Provide the (x, y) coordinate of the cell's center where the given text is located.  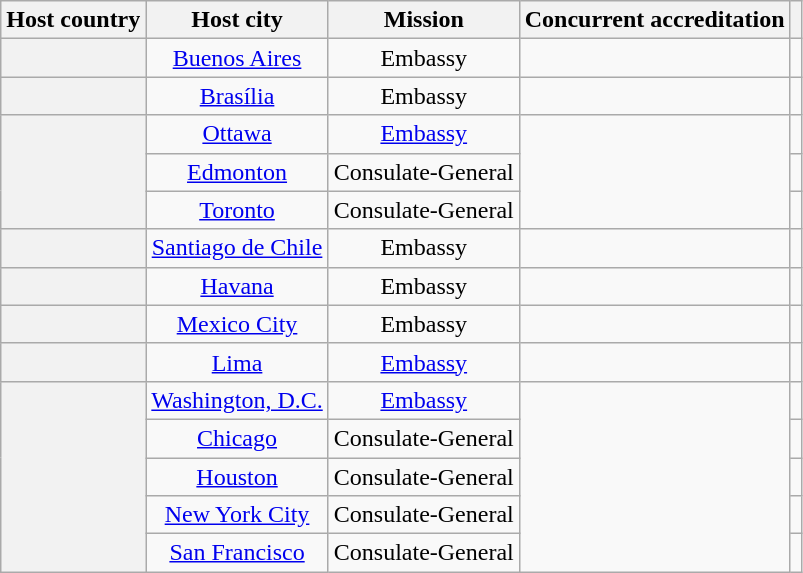
Lima (237, 362)
Host city (237, 20)
Edmonton (237, 172)
Havana (237, 286)
New York City (237, 515)
Concurrent accreditation (654, 20)
San Francisco (237, 553)
Toronto (237, 210)
Houston (237, 477)
Brasília (237, 96)
Chicago (237, 438)
Buenos Aires (237, 58)
Host country (74, 20)
Ottawa (237, 134)
Washington, D.C. (237, 400)
Mission (424, 20)
Mexico City (237, 324)
Santiago de Chile (237, 248)
